Locate the cell with the specified text and output its [x, y] center coordinate. 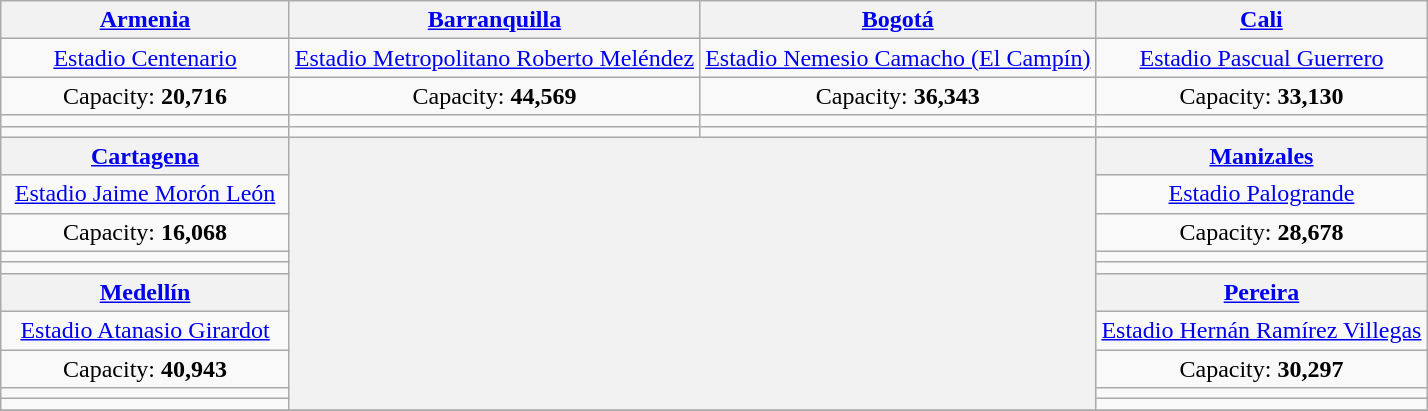
Capacity: 44,569 [494, 96]
Estadio Nemesio Camacho (El Campín) [898, 58]
Armenia [146, 20]
Estadio Hernán Ramírez Villegas [1262, 330]
Capacity: 40,943 [146, 369]
Capacity: 33,130 [1262, 96]
Capacity: 36,343 [898, 96]
Cali [1262, 20]
Capacity: 30,297 [1262, 369]
Estadio Jaime Morón León [146, 194]
Capacity: 16,068 [146, 232]
Estadio Metropolitano Roberto Meléndez [494, 58]
Cartagena [146, 156]
Capacity: 20,716 [146, 96]
Medellín [146, 292]
Bogotá [898, 20]
Pereira [1262, 292]
Estadio Centenario [146, 58]
Manizales [1262, 156]
Estadio Pascual Guerrero [1262, 58]
Barranquilla [494, 20]
Estadio Atanasio Girardot [146, 330]
Estadio Palogrande [1262, 194]
Capacity: 28,678 [1262, 232]
